Provide the [X, Y] coordinate of the cell's center where the given text is located.  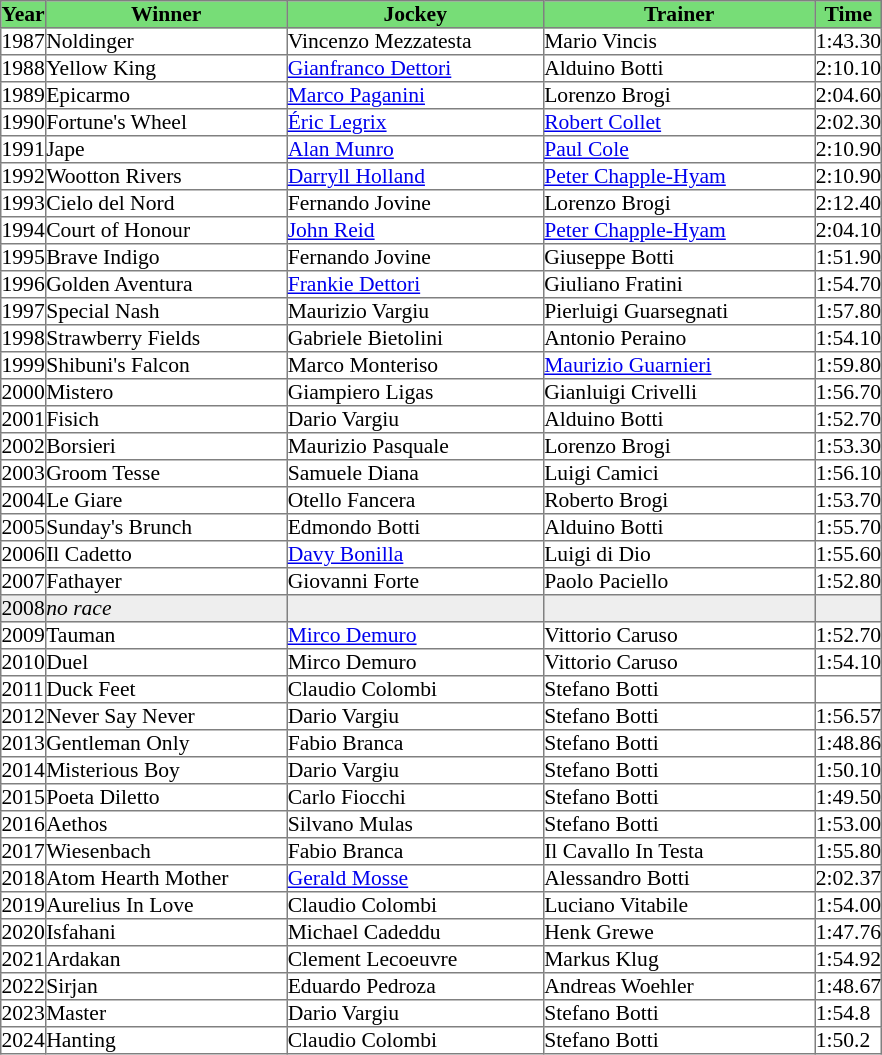
1:54.70 [848, 284]
2:04.60 [848, 96]
Jockey [415, 14]
2004 [24, 500]
1:50.2 [848, 1040]
Paolo Paciello [679, 582]
1992 [24, 176]
1:43.30 [848, 42]
Sirjan [166, 986]
Giovanni Forte [415, 582]
2006 [24, 554]
Duck Feet [166, 690]
Maurizio Guarnieri [679, 366]
2024 [24, 1040]
Master [166, 1014]
Aethos [166, 824]
Winner [166, 14]
2007 [24, 582]
Cielo del Nord [166, 204]
2019 [24, 906]
2005 [24, 528]
Giampiero Ligas [415, 392]
1:55.70 [848, 528]
Hanting [166, 1040]
Duel [166, 662]
Shibuni's Falcon [166, 366]
Borsieri [166, 446]
Edmondo Botti [415, 528]
Il Cavallo In Testa [679, 852]
Il Cadetto [166, 554]
Groom Tesse [166, 474]
Isfahani [166, 932]
2012 [24, 716]
2013 [24, 744]
1:52.80 [848, 582]
Wiesenbach [166, 852]
Special Nash [166, 312]
1995 [24, 258]
1991 [24, 150]
Le Giare [166, 500]
Year [24, 14]
Gentleman Only [166, 744]
2008 [24, 608]
Mistero [166, 392]
Noldinger [166, 42]
2:02.30 [848, 122]
1:48.86 [848, 744]
Golden Aventura [166, 284]
Poeta Diletto [166, 798]
1:55.80 [848, 852]
2016 [24, 824]
1:53.30 [848, 446]
Mario Vincis [679, 42]
2:12.40 [848, 204]
Misterious Boy [166, 770]
Alessandro Botti [679, 878]
1:55.60 [848, 554]
1:53.00 [848, 824]
Silvano Mulas [415, 824]
2000 [24, 392]
no race [166, 608]
1:49.50 [848, 798]
2001 [24, 420]
Davy Bonilla [415, 554]
1988 [24, 68]
Maurizio Pasquale [415, 446]
1999 [24, 366]
Éric Legrix [415, 122]
2014 [24, 770]
1996 [24, 284]
Markus Klug [679, 960]
1:56.70 [848, 392]
1993 [24, 204]
Carlo Fiocchi [415, 798]
Aurelius In Love [166, 906]
Marco Monteriso [415, 366]
2010 [24, 662]
Time [848, 14]
1997 [24, 312]
Luciano Vitabile [679, 906]
Tauman [166, 636]
Paul Cole [679, 150]
Gianfranco Dettori [415, 68]
1:50.10 [848, 770]
1:56.10 [848, 474]
Otello Fancera [415, 500]
Maurizio Vargiu [415, 312]
Wootton Rivers [166, 176]
Marco Paganini [415, 96]
Ardakan [166, 960]
Darryll Holland [415, 176]
Luigi Camici [679, 474]
1:54.00 [848, 906]
Fortune's Wheel [166, 122]
John Reid [415, 230]
Antonio Peraino [679, 338]
2015 [24, 798]
1994 [24, 230]
Jape [166, 150]
Roberto Brogi [679, 500]
Michael Cadeddu [415, 932]
Court of Honour [166, 230]
Gerald Mosse [415, 878]
Trainer [679, 14]
Andreas Woehler [679, 986]
2023 [24, 1014]
1989 [24, 96]
Yellow King [166, 68]
Luigi di Dio [679, 554]
2:10.10 [848, 68]
Fathayer [166, 582]
1:47.76 [848, 932]
2003 [24, 474]
2018 [24, 878]
2002 [24, 446]
Gabriele Bietolini [415, 338]
1:54.92 [848, 960]
1:48.67 [848, 986]
2011 [24, 690]
Robert Collet [679, 122]
1998 [24, 338]
Sunday's Brunch [166, 528]
2:04.10 [848, 230]
Samuele Diana [415, 474]
Brave Indigo [166, 258]
1:51.90 [848, 258]
Frankie Dettori [415, 284]
1990 [24, 122]
Epicarmo [166, 96]
Atom Hearth Mother [166, 878]
1987 [24, 42]
1:56.57 [848, 716]
2009 [24, 636]
Henk Grewe [679, 932]
Eduardo Pedroza [415, 986]
2:02.37 [848, 878]
Strawberry Fields [166, 338]
Vincenzo Mezzatesta [415, 42]
Gianluigi Crivelli [679, 392]
1:54.8 [848, 1014]
Giuseppe Botti [679, 258]
Giuliano Fratini [679, 284]
2022 [24, 986]
Clement Lecoeuvre [415, 960]
1:53.70 [848, 500]
Never Say Never [166, 716]
Alan Munro [415, 150]
1:57.80 [848, 312]
2020 [24, 932]
1:59.80 [848, 366]
Pierluigi Guarsegnati [679, 312]
2021 [24, 960]
Fisich [166, 420]
2017 [24, 852]
